Find where the given text appears and provide that cell's center as [X, Y] coordinate. 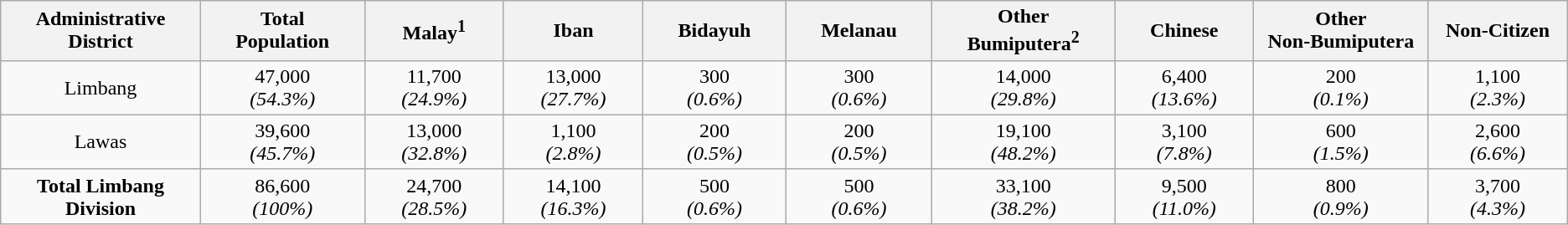
Bidayuh [715, 31]
24,700(28.5%) [434, 196]
Limbang [101, 87]
33,100(38.2%) [1024, 196]
86,600(100%) [282, 196]
13,000(27.7%) [573, 87]
Malay1 [434, 31]
6,400(13.6%) [1184, 87]
Melanau [859, 31]
600(1.5%) [1341, 142]
Total Population [282, 31]
39,600(45.7%) [282, 142]
Chinese [1184, 31]
14,100(16.3%) [573, 196]
Other Non-Bumiputera [1341, 31]
Iban [573, 31]
9,500(11.0%) [1184, 196]
14,000(29.8%) [1024, 87]
11,700(24.9%) [434, 87]
2,600(6.6%) [1498, 142]
13,000(32.8%) [434, 142]
19,100(48.2%) [1024, 142]
800(0.9%) [1341, 196]
Other Bumiputera2 [1024, 31]
1,100(2.8%) [573, 142]
200(0.1%) [1341, 87]
Total Limbang Division [101, 196]
47,000(54.3%) [282, 87]
Non-Citizen [1498, 31]
3,100(7.8%) [1184, 142]
Lawas [101, 142]
1,100(2.3%) [1498, 87]
3,700(4.3%) [1498, 196]
Administrative District [101, 31]
